Output the (x, y) coordinate of the center of the cell containing the given text.  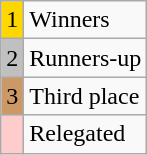
3 (12, 96)
1 (12, 20)
Relegated (86, 134)
Runners-up (86, 58)
2 (12, 58)
Winners (86, 20)
Third place (86, 96)
